Extract the [x, y] coordinate from the center of the cell holding the provided text.  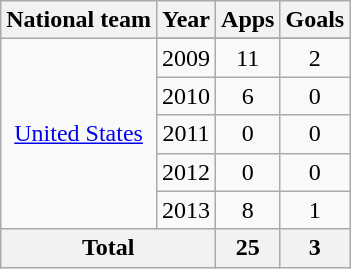
11 [248, 58]
6 [248, 96]
3 [315, 248]
Year [186, 20]
2012 [186, 172]
2010 [186, 96]
Goals [315, 20]
2011 [186, 134]
United States [79, 134]
National team [79, 20]
Apps [248, 20]
2013 [186, 210]
8 [248, 210]
Total [108, 248]
25 [248, 248]
2009 [186, 58]
2 [315, 58]
1 [315, 210]
